For the text-containing cell, return its midpoint in [X, Y] coordinate format. 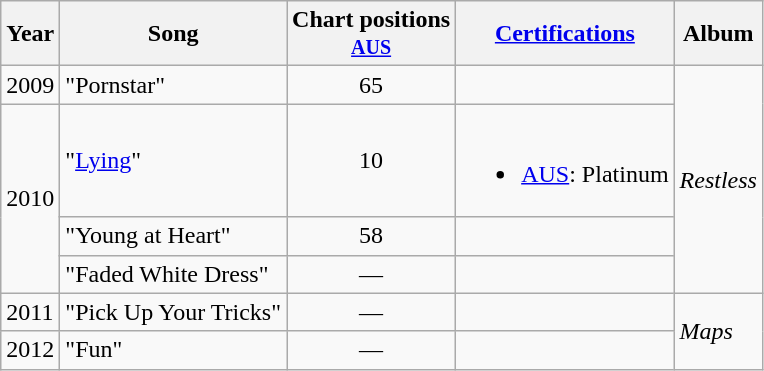
Year [30, 34]
Restless [718, 180]
Maps [718, 331]
Certifications [565, 34]
"Young at Heart" [174, 236]
58 [372, 236]
"Pornstar" [174, 85]
2012 [30, 350]
Chart positionsAUS [372, 34]
2010 [30, 198]
"Lying" [174, 160]
Album [718, 34]
Song [174, 34]
2009 [30, 85]
"Faded White Dress" [174, 274]
AUS: Platinum [565, 160]
2011 [30, 312]
"Fun" [174, 350]
10 [372, 160]
"Pick Up Your Tricks" [174, 312]
65 [372, 85]
